Pinpoint the cell where the given text exists, returning its [x, y] midpoint coordinate. 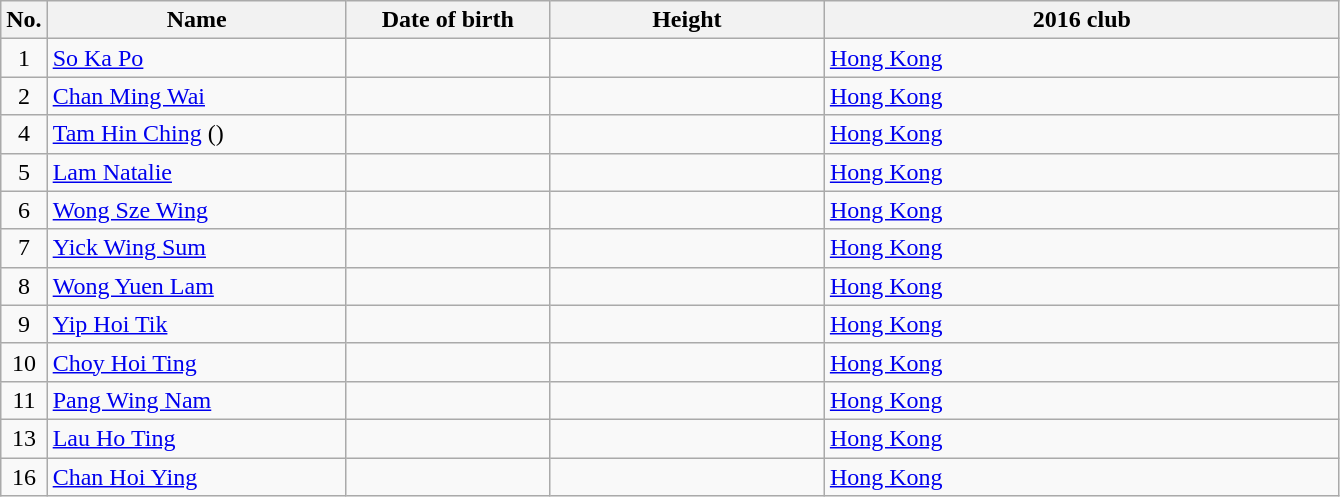
11 [24, 400]
6 [24, 210]
Chan Hoi Ying [196, 477]
4 [24, 134]
13 [24, 438]
Tam Hin Ching () [196, 134]
9 [24, 324]
7 [24, 248]
Height [686, 20]
16 [24, 477]
So Ka Po [196, 58]
Pang Wing Nam [196, 400]
2 [24, 96]
No. [24, 20]
Name [196, 20]
Chan Ming Wai [196, 96]
Wong Yuen Lam [196, 286]
Choy Hoi Ting [196, 362]
10 [24, 362]
Yip Hoi Tik [196, 324]
Lam Natalie [196, 172]
Date of birth [448, 20]
1 [24, 58]
2016 club [1082, 20]
Yick Wing Sum [196, 248]
8 [24, 286]
Wong Sze Wing [196, 210]
Lau Ho Ting [196, 438]
5 [24, 172]
